Extract the [x, y] coordinate from the center of the cell holding the provided text.  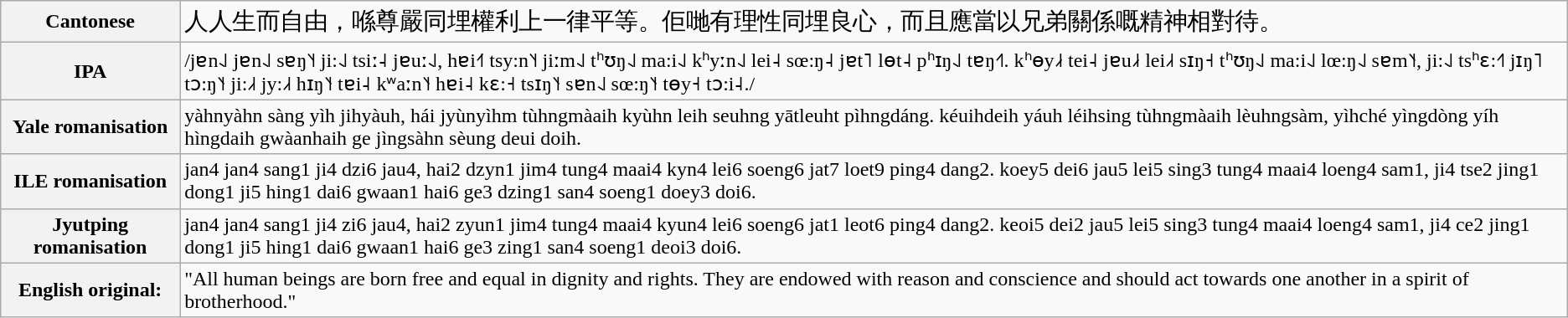
Yale romanisation [90, 127]
IPA [90, 71]
Jyutping romanisation [90, 236]
English original: [90, 290]
Cantonese [90, 22]
ILE romanisation [90, 181]
人人生而自由，喺尊嚴同埋權利上一律平等。佢哋有理性同埋良心，而且應當以兄弟關係嘅精神相對待。 [874, 22]
